Extract the (x, y) coordinate from the center of the cell holding the provided text.  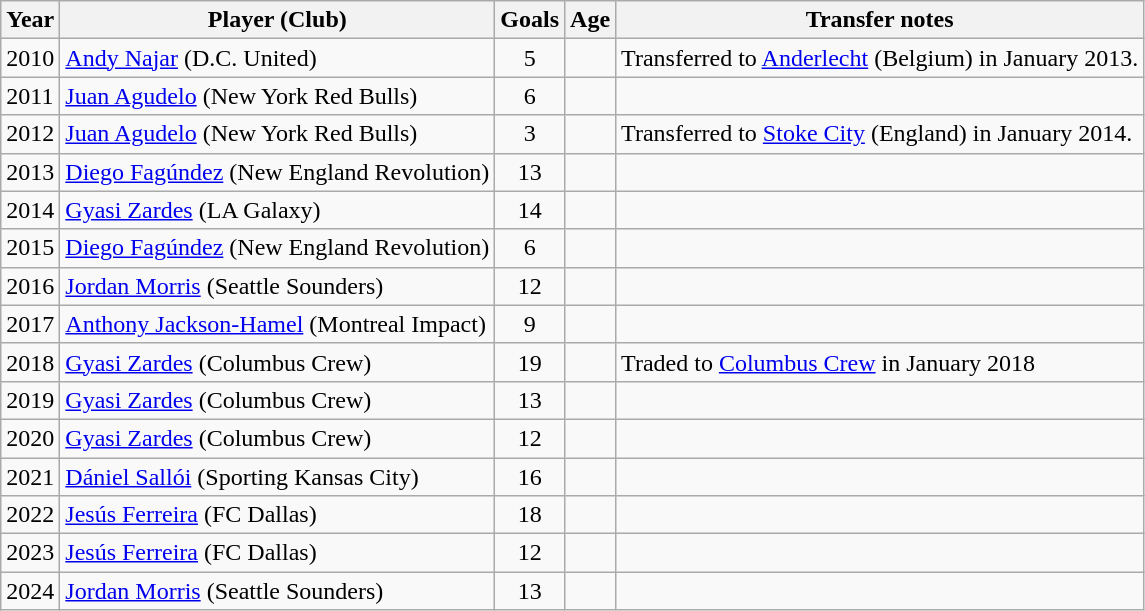
2019 (30, 400)
Goals (530, 20)
2012 (30, 134)
2015 (30, 248)
2017 (30, 324)
16 (530, 477)
2013 (30, 172)
Dániel Sallói (Sporting Kansas City) (278, 477)
Gyasi Zardes (LA Galaxy) (278, 210)
Age (590, 20)
Year (30, 20)
18 (530, 515)
2021 (30, 477)
Andy Najar (D.C. United) (278, 58)
14 (530, 210)
5 (530, 58)
Transfer notes (880, 20)
19 (530, 362)
Transferred to Stoke City (England) in January 2014. (880, 134)
3 (530, 134)
2023 (30, 553)
2011 (30, 96)
2024 (30, 591)
Player (Club) (278, 20)
2010 (30, 58)
2018 (30, 362)
Traded to Columbus Crew in January 2018 (880, 362)
2014 (30, 210)
2020 (30, 438)
2022 (30, 515)
2016 (30, 286)
9 (530, 324)
Transferred to Anderlecht (Belgium) in January 2013. (880, 58)
Anthony Jackson-Hamel (Montreal Impact) (278, 324)
